Search for the cell housing the specified text and yield its (x, y) center coordinate. 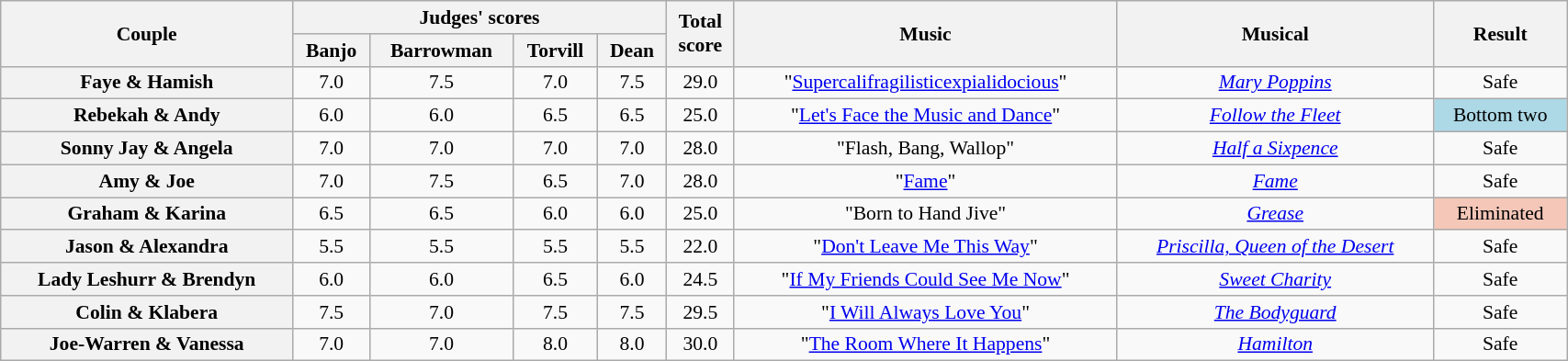
Musical (1275, 33)
30.0 (700, 344)
Colin & Klabera (147, 312)
"If My Friends Could See Me Now" (925, 279)
Barrowman (442, 51)
Faye & Hamish (147, 83)
The Bodyguard (1275, 312)
"Supercalifragilisticexpialidocious" (925, 83)
"Let's Face the Music and Dance" (925, 116)
Amy & Joe (147, 181)
Rebekah & Andy (147, 116)
Couple (147, 33)
Fame (1275, 181)
29.5 (700, 312)
Sonny Jay & Angela (147, 149)
"Fame" (925, 181)
22.0 (700, 247)
Jason & Alexandra (147, 247)
Half a Sixpence (1275, 149)
"Don't Leave Me This Way" (925, 247)
Graham & Karina (147, 214)
Totalscore (700, 33)
24.5 (700, 279)
Grease (1275, 214)
Result (1501, 33)
Mary Poppins (1275, 83)
"The Room Where It Happens" (925, 344)
Bottom two (1501, 116)
Priscilla, Queen of the Desert (1275, 247)
Joe-Warren & Vanessa (147, 344)
"Born to Hand Jive" (925, 214)
Sweet Charity (1275, 279)
Judges' scores (479, 17)
"I Will Always Love You" (925, 312)
Torvill (555, 51)
Hamilton (1275, 344)
Lady Leshurr & Brendyn (147, 279)
Eliminated (1501, 214)
Music (925, 33)
Banjo (332, 51)
Follow the Fleet (1275, 116)
Dean (632, 51)
"Flash, Bang, Wallop" (925, 149)
29.0 (700, 83)
